Provide the [x, y] coordinate of the cell's center where the given text is located.  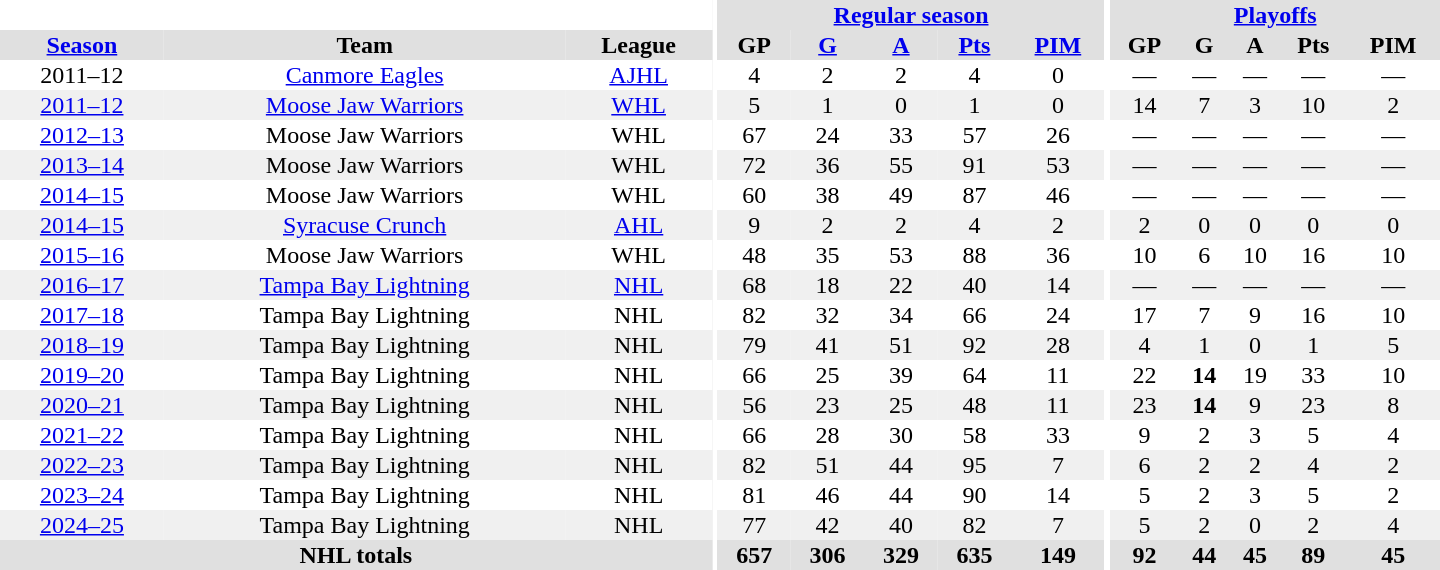
8 [1393, 405]
87 [974, 195]
329 [900, 555]
72 [754, 165]
Season [82, 45]
57 [974, 135]
81 [754, 495]
89 [1313, 555]
2016–17 [82, 285]
2022–23 [82, 465]
38 [828, 195]
19 [1256, 375]
NHL totals [356, 555]
58 [974, 435]
68 [754, 285]
49 [900, 195]
635 [974, 555]
64 [974, 375]
90 [974, 495]
17 [1144, 315]
60 [754, 195]
AJHL [639, 75]
67 [754, 135]
2020–21 [82, 405]
42 [828, 525]
39 [900, 375]
2021–22 [82, 435]
149 [1058, 555]
88 [974, 255]
95 [974, 465]
2017–18 [82, 315]
35 [828, 255]
41 [828, 345]
30 [900, 435]
2024–25 [82, 525]
657 [754, 555]
79 [754, 345]
91 [974, 165]
2012–13 [82, 135]
55 [900, 165]
2019–20 [82, 375]
26 [1058, 135]
18 [828, 285]
Canmore Eagles [365, 75]
League [639, 45]
2023–24 [82, 495]
2013–14 [82, 165]
Team [365, 45]
77 [754, 525]
32 [828, 315]
2018–19 [82, 345]
56 [754, 405]
34 [900, 315]
Regular season [910, 15]
AHL [639, 225]
2015–16 [82, 255]
306 [828, 555]
Playoffs [1275, 15]
Syracuse Crunch [365, 225]
